Determine the (x, y) coordinate at the center of the cell enclosing the given text.  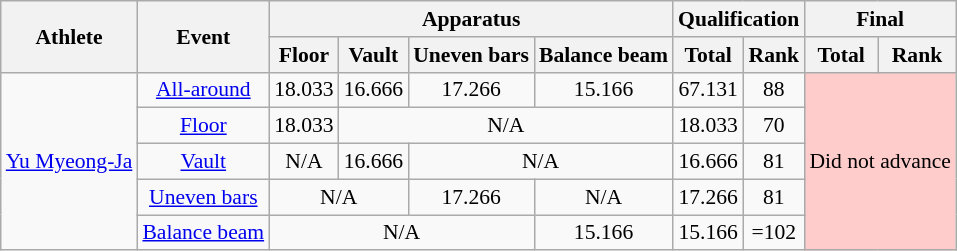
=102 (774, 233)
Apparatus (471, 19)
Yu Myeong-Ja (70, 161)
70 (774, 126)
88 (774, 90)
All-around (203, 90)
Qualification (738, 19)
Did not advance (880, 161)
67.131 (708, 90)
Athlete (70, 36)
Final (880, 19)
Event (203, 36)
